Locate the cell with the specified text and output its (x, y) center coordinate. 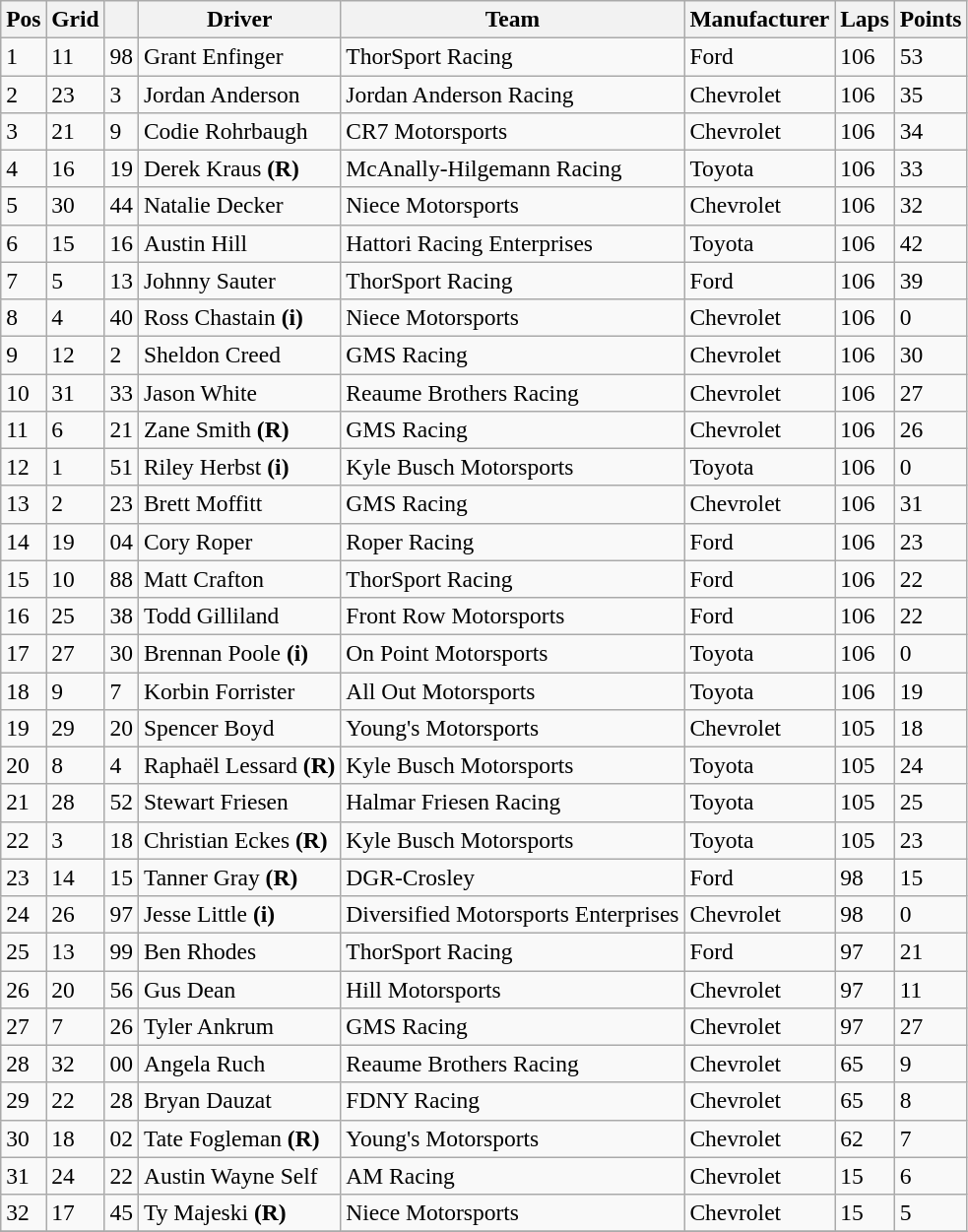
Austin Hill (238, 243)
Johnny Sauter (238, 281)
35 (931, 94)
Sheldon Creed (238, 355)
Pos (24, 19)
Riley Herbst (i) (238, 467)
40 (121, 317)
Grid (75, 19)
Jordan Anderson Racing (512, 94)
88 (121, 579)
38 (121, 616)
Tanner Gray (R) (238, 877)
All Out Motorsports (512, 690)
99 (121, 951)
Brennan Poole (i) (238, 653)
Jordan Anderson (238, 94)
Gus Dean (238, 989)
02 (121, 1138)
Cory Roper (238, 542)
FDNY Racing (512, 1101)
Spencer Boyd (238, 728)
Ross Chastain (i) (238, 317)
62 (865, 1138)
Christian Eckes (R) (238, 840)
Front Row Motorsports (512, 616)
Roper Racing (512, 542)
Laps (865, 19)
Jason White (238, 392)
Brett Moffitt (238, 504)
DGR-Crosley (512, 877)
39 (931, 281)
Tyler Ankrum (238, 1026)
On Point Motorsports (512, 653)
Angela Ruch (238, 1064)
Stewart Friesen (238, 803)
Ty Majeski (R) (238, 1212)
McAnally-Hilgemann Racing (512, 168)
52 (121, 803)
Bryan Dauzat (238, 1101)
CR7 Motorsports (512, 131)
Tate Fogleman (R) (238, 1138)
Diversified Motorsports Enterprises (512, 914)
Ben Rhodes (238, 951)
42 (931, 243)
44 (121, 206)
Austin Wayne Self (238, 1176)
Hill Motorsports (512, 989)
AM Racing (512, 1176)
45 (121, 1212)
Raphaël Lessard (R) (238, 765)
Codie Rohrbaugh (238, 131)
Halmar Friesen Racing (512, 803)
51 (121, 467)
Matt Crafton (238, 579)
Korbin Forrister (238, 690)
Derek Kraus (R) (238, 168)
Grant Enfinger (238, 56)
Hattori Racing Enterprises (512, 243)
Driver (238, 19)
Team (512, 19)
Manufacturer (760, 19)
04 (121, 542)
34 (931, 131)
00 (121, 1064)
Points (931, 19)
56 (121, 989)
Jesse Little (i) (238, 914)
53 (931, 56)
Todd Gilliland (238, 616)
Zane Smith (R) (238, 429)
Natalie Decker (238, 206)
